Pinpoint the cell where the given text exists, returning its (X, Y) midpoint coordinate. 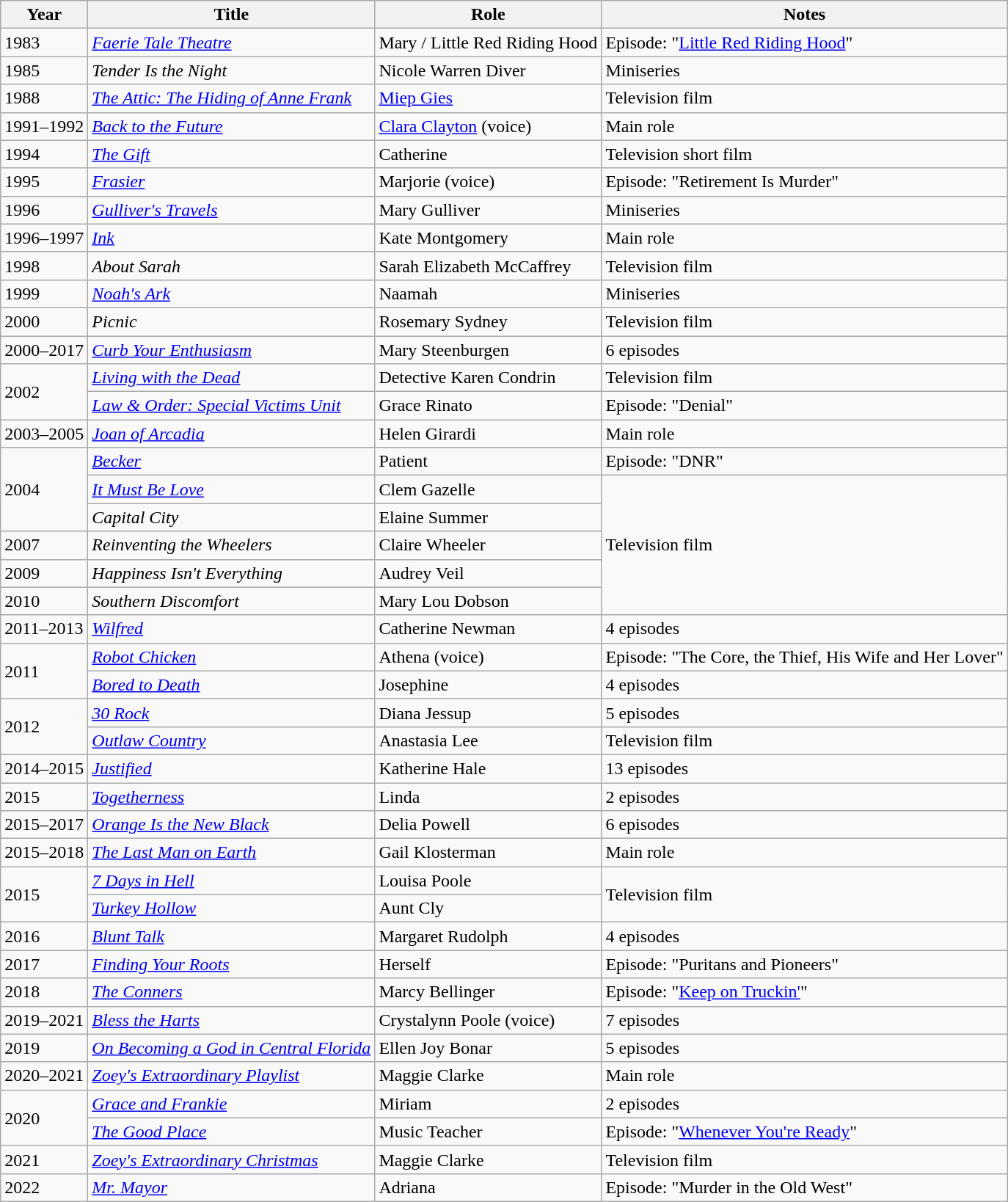
2021 (44, 1159)
Gail Klosterman (489, 853)
Gulliver's Travels (232, 210)
The Good Place (232, 1132)
2022 (44, 1187)
Claire Wheeler (489, 545)
Bored to Death (232, 685)
Zoey's Extraordinary Christmas (232, 1159)
Episode: "Whenever You're Ready" (804, 1132)
Finding Your Roots (232, 964)
Episode: "DNR" (804, 462)
1999 (44, 294)
Bless the Harts (232, 1020)
Nicole Warren Diver (489, 70)
Clem Gazelle (489, 489)
Curb Your Enthusiasm (232, 350)
1985 (44, 70)
1995 (44, 182)
Blunt Talk (232, 936)
Diana Jessup (489, 713)
The Gift (232, 154)
2009 (44, 573)
2012 (44, 726)
Detective Karen Condrin (489, 378)
Marcy Bellinger (489, 992)
On Becoming a God in Central Florida (232, 1048)
Faerie Tale Theatre (232, 43)
Miriam (489, 1104)
Rosemary Sydney (489, 321)
Audrey Veil (489, 573)
Southern Discomfort (232, 601)
Marjorie (voice) (489, 182)
Becker (232, 462)
1983 (44, 43)
Katherine Hale (489, 768)
Adriana (489, 1187)
2000 (44, 321)
2020 (44, 1118)
Orange Is the New Black (232, 825)
Frasier (232, 182)
The Conners (232, 992)
Grace Rinato (489, 406)
Wilfred (232, 629)
Kate Montgomery (489, 238)
Episode: "The Core, the Thief, His Wife and Her Lover" (804, 657)
Herself (489, 964)
Zoey's Extraordinary Playlist (232, 1076)
Year (44, 15)
Ellen Joy Bonar (489, 1048)
2010 (44, 601)
Capital City (232, 517)
Joan of Arcadia (232, 434)
Picnic (232, 321)
Margaret Rudolph (489, 936)
Helen Girardi (489, 434)
Louisa Poole (489, 881)
7 Days in Hell (232, 881)
2015–2017 (44, 825)
Ink (232, 238)
Living with the Dead (232, 378)
Josephine (489, 685)
2000–2017 (44, 350)
Naamah (489, 294)
Clara Clayton (voice) (489, 126)
Turkey Hollow (232, 908)
1994 (44, 154)
2016 (44, 936)
The Attic: The Hiding of Anne Frank (232, 98)
Linda (489, 796)
Tender Is the Night (232, 70)
Anastasia Lee (489, 740)
Delia Powell (489, 825)
Sarah Elizabeth McCaffrey (489, 266)
Grace and Frankie (232, 1104)
Justified (232, 768)
Law & Order: Special Victims Unit (232, 406)
Episode: "Denial" (804, 406)
Music Teacher (489, 1132)
Episode: "Murder in the Old West" (804, 1187)
About Sarah (232, 266)
Catherine Newman (489, 629)
2003–2005 (44, 434)
Togetherness (232, 796)
2019–2021 (44, 1020)
Episode: "Keep on Truckin'" (804, 992)
2019 (44, 1048)
Patient (489, 462)
1988 (44, 98)
1996 (44, 210)
Robot Chicken (232, 657)
1991–1992 (44, 126)
Miep Gies (489, 98)
13 episodes (804, 768)
Episode: "Puritans and Pioneers" (804, 964)
2011 (44, 671)
Mary Gulliver (489, 210)
2004 (44, 489)
Back to the Future (232, 126)
Role (489, 15)
It Must Be Love (232, 489)
Mary / Little Red Riding Hood (489, 43)
Episode: "Retirement Is Murder" (804, 182)
Happiness Isn't Everything (232, 573)
Episode: "Little Red Riding Hood" (804, 43)
2014–2015 (44, 768)
2018 (44, 992)
2020–2021 (44, 1076)
Mr. Mayor (232, 1187)
2007 (44, 545)
2011–2013 (44, 629)
2015–2018 (44, 853)
Outlaw Country (232, 740)
2002 (44, 392)
The Last Man on Earth (232, 853)
1996–1997 (44, 238)
Athena (voice) (489, 657)
7 episodes (804, 1020)
Reinventing the Wheelers (232, 545)
Mary Steenburgen (489, 350)
Aunt Cly (489, 908)
Noah's Ark (232, 294)
Elaine Summer (489, 517)
Title (232, 15)
2017 (44, 964)
1998 (44, 266)
Crystalynn Poole (voice) (489, 1020)
30 Rock (232, 713)
Notes (804, 15)
Catherine (489, 154)
Mary Lou Dobson (489, 601)
Television short film (804, 154)
